Determine the (x, y) coordinate at the center of the cell enclosing the given text.  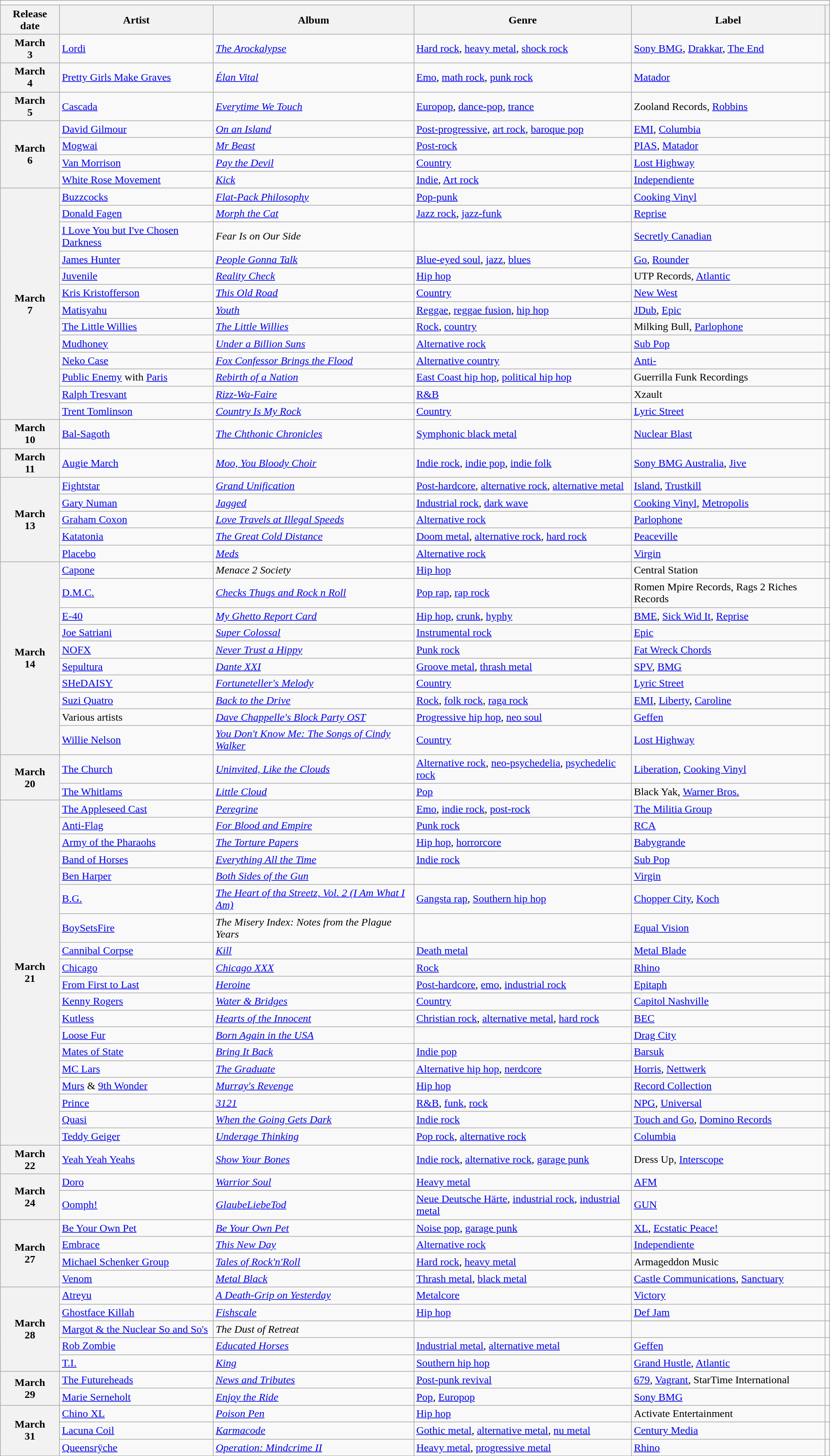
679, Vagrant, StarTime International (728, 1380)
T.I. (137, 1363)
Reprise (728, 213)
Warrior Soul (314, 1182)
Enjoy the Ride (314, 1397)
Neko Case (137, 361)
Drag City (728, 1035)
The Church (137, 769)
Underage Thinking (314, 1136)
Queensrÿche (137, 1447)
White Rose Movement (137, 180)
The Arockalypse (314, 49)
Youth (314, 310)
Back to the Drive (314, 700)
Secretly Canadian (728, 236)
Rizz-Wa-Faire (314, 394)
Élan Vital (314, 77)
Morph the Cat (314, 213)
Venom (137, 1279)
March24 (30, 1197)
Gothic metal, alternative metal, nu metal (522, 1430)
Buzzcocks (137, 196)
March14 (30, 658)
When the Going Gets Dark (314, 1119)
JDub, Epic (728, 310)
Never Trust a Hippy (314, 650)
Dave Chappelle's Block Party OST (314, 717)
Margot & the Nuclear So and So's (137, 1329)
For Blood and Empire (314, 825)
Menace 2 Society (314, 570)
Jazz rock, jazz-funk (522, 213)
Post-progressive, art rock, baroque pop (522, 129)
Chino XL (137, 1413)
Lordi (137, 49)
Public Enemy with Paris (137, 377)
Gary Numan (137, 502)
Progressive hip hop, neo soul (522, 717)
BEC (728, 1018)
Def Jam (728, 1312)
Kill (314, 951)
The Great Cold Distance (314, 536)
Cascada (137, 106)
Karmacode (314, 1430)
Rob Zombie (137, 1346)
Hip hop, horrorcore (522, 842)
Embrace (137, 1245)
Ghostface Killah (137, 1312)
MC Lars (137, 1069)
Super Colossal (314, 633)
Black Yak, Warner Bros. (728, 792)
Moo, You Bloody Choir (314, 463)
Rebirth of a Nation (314, 377)
Europop, dance-pop, trance (522, 106)
BoySetsFire (137, 928)
D.M.C. (137, 593)
Band of Horses (137, 859)
Castle Communications, Sanctuary (728, 1279)
R&B, funk, rock (522, 1103)
Hearts of the Innocent (314, 1018)
Central Station (728, 570)
March21 (30, 972)
Victory (728, 1295)
E-40 (137, 616)
Neue Deutsche Härte, industrial rock, industrial metal (522, 1205)
Armageddon Music (728, 1262)
Noise pop, garage punk (522, 1228)
Zooland Records, Robbins (728, 106)
March7 (30, 304)
Dress Up, Interscope (728, 1159)
Touch and Go, Domino Records (728, 1119)
Lacuna Coil (137, 1430)
Post-hardcore, alternative rock, alternative metal (522, 486)
Romen Mpire Records, Rags 2 Riches Records (728, 593)
EMI, Columbia (728, 129)
Chopper City, Koch (728, 899)
Metalcore (522, 1295)
March6 (30, 154)
Metal Blade (728, 951)
The Heart of tha Streetz, Vol. 2 (I Am What I Am) (314, 899)
The Militia Group (728, 808)
Donald Fagen (137, 213)
Anti-Flag (137, 825)
PIAS, Matador (728, 146)
Album (314, 20)
Mudhoney (137, 344)
Meds (314, 553)
Gangsta rap, Southern hip hop (522, 899)
March20 (30, 777)
Chicago (137, 968)
March5 (30, 106)
AFM (728, 1182)
March10 (30, 434)
Southern hip hop (522, 1363)
Fear Is on Our Side (314, 236)
SHeDAISY (137, 683)
The Misery Index: Notes from the Plague Years (314, 928)
XL, Ecstatic Peace! (728, 1228)
Mates of State (137, 1052)
A Death-Grip on Yesterday (314, 1295)
Rock (522, 968)
The Appleseed Cast (137, 808)
Epitaph (728, 985)
Pop rock, alternative rock (522, 1136)
East Coast hip hop, political hip hop (522, 377)
March28 (30, 1329)
Grand Hustle, Atlantic (728, 1363)
Pay the Devil (314, 163)
Fightstar (137, 486)
Kutless (137, 1018)
King (314, 1363)
Country Is My Rock (314, 411)
Instrumental rock (522, 633)
Fortuneteller's Melody (314, 683)
Island, Trustkill (728, 486)
James Hunter (137, 259)
Cooking Vinyl, Metropolis (728, 502)
The Chthonic Chronicles (314, 434)
Fishscale (314, 1312)
Tales of Rock'n'Roll (314, 1262)
Ben Harper (137, 876)
Uninvited, Like the Clouds (314, 769)
Blue-eyed soul, jazz, blues (522, 259)
News and Tributes (314, 1380)
Symphonic black metal (522, 434)
The Futureheads (137, 1380)
Everything All the Time (314, 859)
Indie, Art rock (522, 180)
GUN (728, 1205)
NOFX (137, 650)
Michael Schenker Group (137, 1262)
Peaceville (728, 536)
Post-rock (522, 146)
Checks Thugs and Rock n Roll (314, 593)
Indie pop (522, 1052)
Label (728, 20)
Bal-Sagoth (137, 434)
Emo, indie rock, post-rock (522, 808)
Chicago XXX (314, 968)
Horris, Nettwerk (728, 1069)
Little Cloud (314, 792)
Capitol Nashville (728, 1001)
RCA (728, 825)
Rock, folk rock, raga rock (522, 700)
Kenny Rogers (137, 1001)
Emo, math rock, punk rock (522, 77)
Death metal (522, 951)
BME, Sick Wid It, Reprise (728, 616)
People Gonna Talk (314, 259)
This New Day (314, 1245)
Epic (728, 633)
Barsuk (728, 1052)
Post-punk revival (522, 1380)
Educated Horses (314, 1346)
Liberation, Cooking Vinyl (728, 769)
Murs & 9th Wonder (137, 1086)
Mr Beast (314, 146)
Murray's Revenge (314, 1086)
Willie Nelson (137, 740)
Love Travels at Illegal Speeds (314, 519)
R&B (522, 394)
Activate Entertainment (728, 1413)
Equal Vision (728, 928)
Katatonia (137, 536)
Columbia (728, 1136)
Post-hardcore, emo, industrial rock (522, 985)
Dante XXI (314, 667)
Born Again in the USA (314, 1035)
Cooking Vinyl (728, 196)
Atreyu (137, 1295)
Anti- (728, 361)
Hip hop, crunk, hyphy (522, 616)
Indie rock, alternative rock, garage punk (522, 1159)
My Ghetto Report Card (314, 616)
Pop, Europop (522, 1397)
Guerrilla Funk Recordings (728, 377)
Alternative country (522, 361)
Trent Tomlinson (137, 411)
The Whitlams (137, 792)
Babygrande (728, 842)
EMI, Liberty, Caroline (728, 700)
Under a Billion Suns (314, 344)
This Old Road (314, 293)
Marie Serneholt (137, 1397)
Loose Fur (137, 1035)
Industrial metal, alternative metal (522, 1346)
Milking Bull, Parlophone (728, 327)
March13 (30, 519)
Army of the Pharaohs (137, 842)
Alternative rock, neo-psychedelia, psychedelic rock (522, 769)
March4 (30, 77)
March22 (30, 1159)
The Graduate (314, 1069)
Hard rock, heavy metal (522, 1262)
Pop rap, rap rock (522, 593)
Grand Unification (314, 486)
Poison Pen (314, 1413)
Both Sides of the Gun (314, 876)
Artist (137, 20)
The Torture Papers (314, 842)
Reality Check (314, 276)
Pretty Girls Make Graves (137, 77)
Xzault (728, 394)
Parlophone (728, 519)
GlaubeLiebeTod (314, 1205)
Pop (522, 792)
Go, Rounder (728, 259)
The Dust of Retreat (314, 1329)
Ralph Tresvant (137, 394)
Placebo (137, 553)
Yeah Yeah Yeahs (137, 1159)
You Don't Know Me: The Songs of Cindy Walker (314, 740)
March11 (30, 463)
Juvenile (137, 276)
David Gilmour (137, 129)
Van Morrison (137, 163)
From First to Last (137, 985)
Christian rock, alternative metal, hard rock (522, 1018)
Suzi Quatro (137, 700)
Heroine (314, 985)
Fox Confessor Brings the Flood (314, 361)
Alternative hip hop, nerdcore (522, 1069)
Record Collection (728, 1086)
B.G. (137, 899)
Doro (137, 1182)
UTP Records, Atlantic (728, 276)
March3 (30, 49)
Kick (314, 180)
Matisyahu (137, 310)
Flat-Pack Philosophy (314, 196)
Heavy metal (522, 1182)
NPG, Universal (728, 1103)
Bring It Back (314, 1052)
Nuclear Blast (728, 434)
Matador (728, 77)
Graham Coxon (137, 519)
3121 (314, 1103)
Sony BMG (728, 1397)
March31 (30, 1430)
Indie rock, indie pop, indie folk (522, 463)
Sepultura (137, 667)
Rock, country (522, 327)
Thrash metal, black metal (522, 1279)
Peregrine (314, 808)
Reggae, reggae fusion, hip hop (522, 310)
Mogwai (137, 146)
Doom metal, alternative rock, hard rock (522, 536)
Genre (522, 20)
Prince (137, 1103)
Water & Bridges (314, 1001)
Release date (30, 20)
Kris Kristofferson (137, 293)
Fat Wreck Chords (728, 650)
Oomph! (137, 1205)
On an Island (314, 129)
Jagged (314, 502)
Operation: Mindcrime II (314, 1447)
Quasi (137, 1119)
Show Your Bones (314, 1159)
New West (728, 293)
Groove metal, thrash metal (522, 667)
Sony BMG Australia, Jive (728, 463)
Pop-punk (522, 196)
Capone (137, 570)
Everytime We Touch (314, 106)
March27 (30, 1253)
SPV, BMG (728, 667)
Sony BMG, Drakkar, The End (728, 49)
Hard rock, heavy metal, shock rock (522, 49)
Various artists (137, 717)
Cannibal Corpse (137, 951)
Heavy metal, progressive metal (522, 1447)
Century Media (728, 1430)
Industrial rock, dark wave (522, 502)
Joe Satriani (137, 633)
March29 (30, 1388)
Teddy Geiger (137, 1136)
I Love You but I've Chosen Darkness (137, 236)
Metal Black (314, 1279)
Augie March (137, 463)
